Output the (x, y) coordinate of the center of the cell containing the given text.  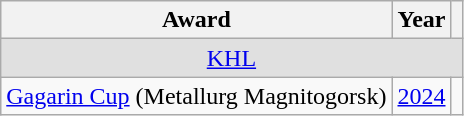
Award (196, 20)
Gagarin Cup (Metallurg Magnitogorsk) (196, 96)
Year (422, 20)
2024 (422, 96)
KHL (232, 58)
